Scan for the cell matching the given text and deliver its (x, y) coordinate at center. 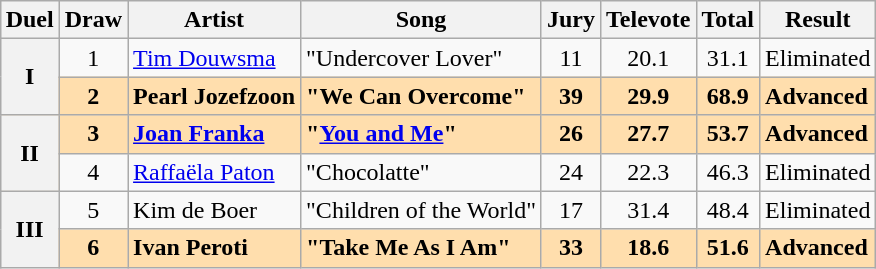
2 (93, 96)
Duel (30, 20)
Televote (648, 20)
"We Can Overcome" (422, 96)
Jury (570, 20)
4 (93, 172)
Total (728, 20)
Draw (93, 20)
27.7 (648, 134)
I (30, 77)
Ivan Peroti (214, 248)
31.1 (728, 58)
"Take Me As I Am" (422, 248)
46.3 (728, 172)
17 (570, 210)
5 (93, 210)
33 (570, 248)
Raffaëla Paton (214, 172)
39 (570, 96)
68.9 (728, 96)
Tim Douwsma (214, 58)
"Undercover Lover" (422, 58)
III (30, 229)
26 (570, 134)
53.7 (728, 134)
24 (570, 172)
Joan Franka (214, 134)
6 (93, 248)
48.4 (728, 210)
20.1 (648, 58)
1 (93, 58)
Kim de Boer (214, 210)
29.9 (648, 96)
22.3 (648, 172)
3 (93, 134)
Pearl Jozefzoon (214, 96)
"Children of the World" (422, 210)
Song (422, 20)
II (30, 153)
"Chocolatte" (422, 172)
11 (570, 58)
Result (818, 20)
18.6 (648, 248)
31.4 (648, 210)
Artist (214, 20)
"You and Me" (422, 134)
51.6 (728, 248)
